Scan for the cell matching the given text and deliver its (x, y) coordinate at center. 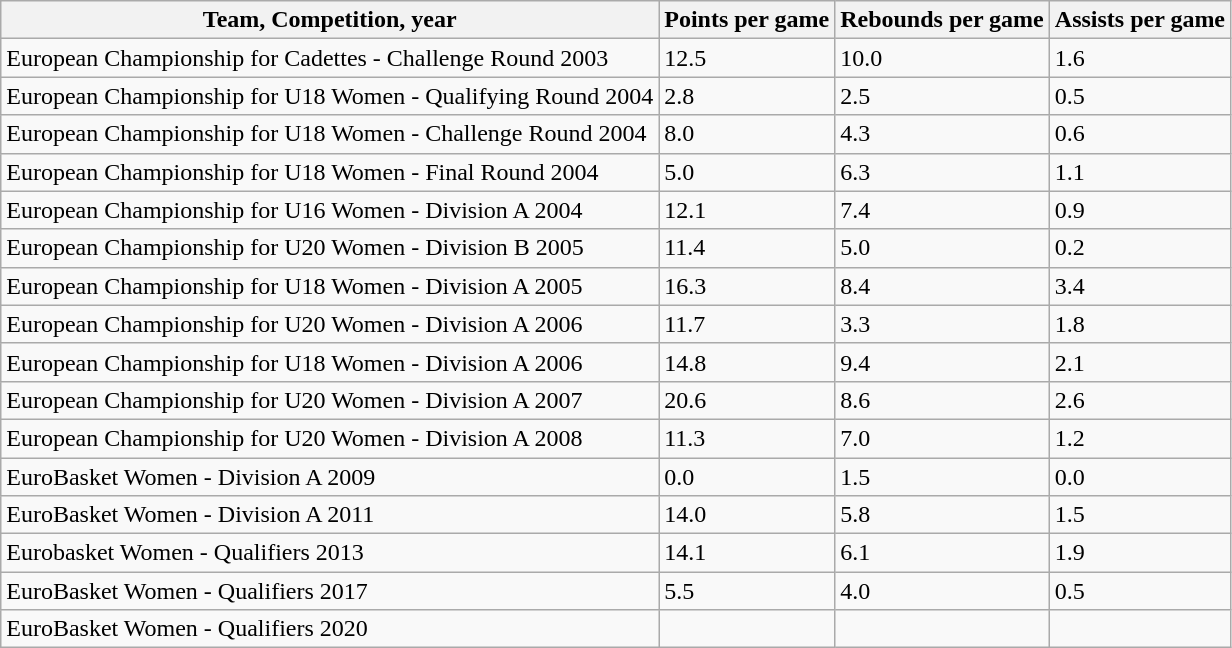
0.9 (1140, 210)
11.3 (747, 438)
3.3 (942, 324)
4.3 (942, 134)
European Championship for U20 Women - Division A 2007 (330, 400)
European Championship for U18 Women - Final Round 2004 (330, 172)
Eurobasket Women - Qualifiers 2013 (330, 553)
0.6 (1140, 134)
EuroBasket Women - Division A 2011 (330, 515)
2.8 (747, 96)
14.8 (747, 362)
European Championship for U18 Women - Division A 2006 (330, 362)
2.5 (942, 96)
EuroBasket Women - Qualifiers 2017 (330, 591)
5.5 (747, 591)
9.4 (942, 362)
7.0 (942, 438)
Team, Competition, year (330, 20)
16.3 (747, 286)
12.5 (747, 58)
Rebounds per game (942, 20)
EuroBasket Women - Division A 2009 (330, 477)
14.0 (747, 515)
11.7 (747, 324)
EuroBasket Women - Qualifiers 2020 (330, 629)
14.1 (747, 553)
European Championship for U20 Women - Division B 2005 (330, 248)
4.0 (942, 591)
1.6 (1140, 58)
10.0 (942, 58)
7.4 (942, 210)
12.1 (747, 210)
1.2 (1140, 438)
European Championship for U18 Women - Qualifying Round 2004 (330, 96)
8.6 (942, 400)
European Championship for U18 Women - Challenge Round 2004 (330, 134)
European Championship for U16 Women - Division A 2004 (330, 210)
Points per game (747, 20)
Assists per game (1140, 20)
European Championship for U20 Women - Division A 2008 (330, 438)
6.1 (942, 553)
5.8 (942, 515)
20.6 (747, 400)
11.4 (747, 248)
0.2 (1140, 248)
8.4 (942, 286)
European Championship for U18 Women - Division A 2005 (330, 286)
2.1 (1140, 362)
European Championship for Cadettes - Challenge Round 2003 (330, 58)
8.0 (747, 134)
2.6 (1140, 400)
European Championship for U20 Women - Division A 2006 (330, 324)
1.9 (1140, 553)
6.3 (942, 172)
3.4 (1140, 286)
1.1 (1140, 172)
1.8 (1140, 324)
